Extract the [X, Y] coordinate from the center of the cell holding the provided text.  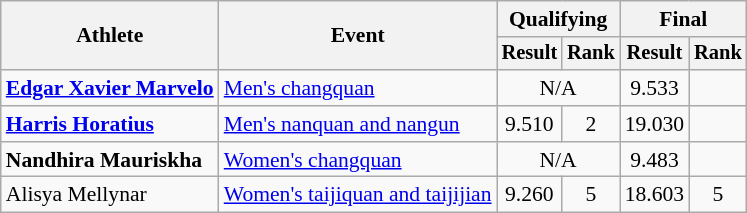
2 [591, 124]
19.030 [654, 124]
Final [684, 19]
Nandhira Mauriskha [110, 160]
Men's nanquan and nangun [358, 124]
Edgar Xavier Marvelo [110, 88]
Qualifying [558, 19]
Athlete [110, 36]
18.603 [654, 195]
Alisya Mellynar [110, 195]
9.483 [654, 160]
Women's taijiquan and taijijian [358, 195]
9.510 [530, 124]
Harris Horatius [110, 124]
9.260 [530, 195]
9.533 [654, 88]
Women's changquan [358, 160]
Event [358, 36]
Men's changquan [358, 88]
